Find where the given text appears and provide that cell's center as [X, Y] coordinate. 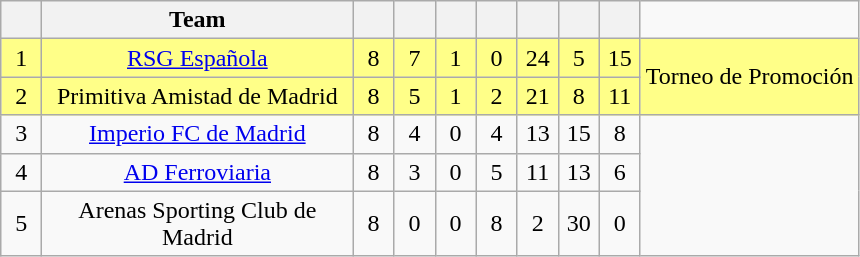
24 [538, 58]
30 [578, 224]
Torneo de Promoción [750, 77]
Imperio FC de Madrid [198, 134]
Primitiva Amistad de Madrid [198, 96]
21 [538, 96]
7 [414, 58]
Arenas Sporting Club de Madrid [198, 224]
RSG Española [198, 58]
6 [620, 172]
Team [198, 20]
AD Ferroviaria [198, 172]
